Return the (X, Y) coordinate for the center point of the cell that contains the specified text.  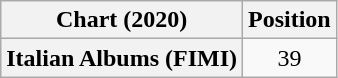
Chart (2020) (122, 20)
Position (290, 20)
39 (290, 58)
Italian Albums (FIMI) (122, 58)
